Return (x, y) of the center of cell containing provided text 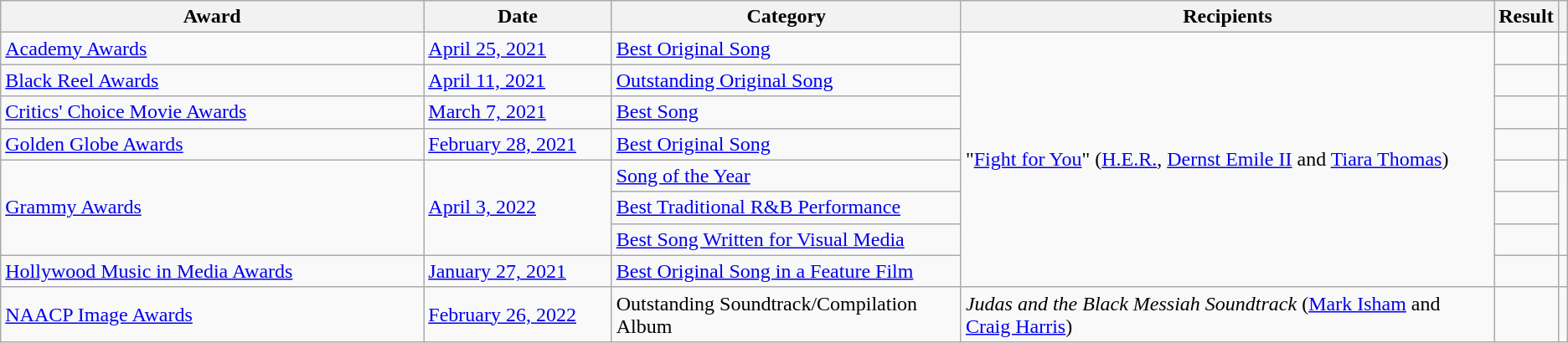
Black Reel Awards (213, 80)
Best Song (786, 112)
Grammy Awards (213, 207)
Outstanding Soundtrack/Compilation Album (786, 315)
Category (786, 17)
"Fight for You" (H.E.R., Dernst Emile II and Tiara Thomas) (1227, 160)
February 26, 2022 (518, 315)
Best Song Written for Visual Media (786, 239)
Golden Globe Awards (213, 144)
Date (518, 17)
February 28, 2021 (518, 144)
Hollywood Music in Media Awards (213, 271)
Outstanding Original Song (786, 80)
Best Traditional R&B Performance (786, 207)
January 27, 2021 (518, 271)
Award (213, 17)
Academy Awards (213, 49)
April 11, 2021 (518, 80)
April 25, 2021 (518, 49)
Judas and the Black Messiah Soundtrack (Mark Isham and Craig Harris) (1227, 315)
Song of the Year (786, 176)
Best Original Song in a Feature Film (786, 271)
Recipients (1227, 17)
NAACP Image Awards (213, 315)
April 3, 2022 (518, 207)
Result (1526, 17)
Critics' Choice Movie Awards (213, 112)
March 7, 2021 (518, 112)
